Scan for the cell matching the given text and deliver its (x, y) coordinate at center. 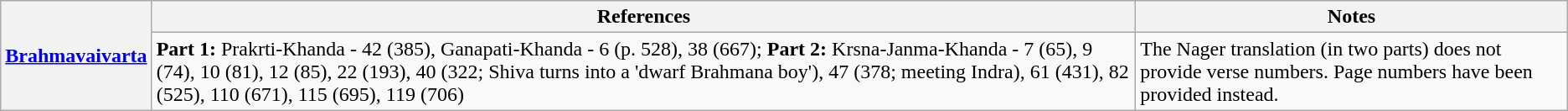
Brahmavaivarta (76, 55)
The Nager translation (in two parts) does not provide verse numbers. Page numbers have been provided instead. (1352, 71)
Notes (1352, 17)
References (643, 17)
